From the cell containing the given text, extract its center point as (x, y) coordinate. 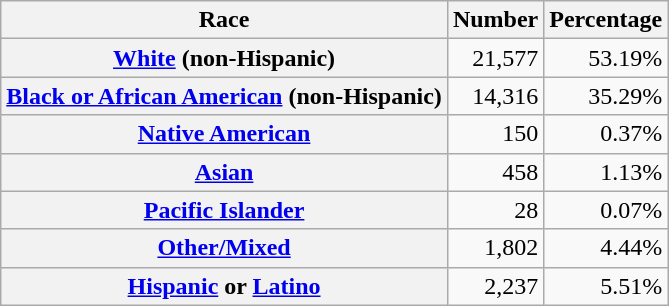
14,316 (495, 96)
Other/Mixed (224, 248)
53.19% (606, 58)
White (non-Hispanic) (224, 58)
0.37% (606, 134)
28 (495, 210)
Pacific Islander (224, 210)
458 (495, 172)
0.07% (606, 210)
Black or African American (non-Hispanic) (224, 96)
Race (224, 20)
21,577 (495, 58)
Number (495, 20)
Hispanic or Latino (224, 286)
1.13% (606, 172)
150 (495, 134)
5.51% (606, 286)
4.44% (606, 248)
2,237 (495, 286)
Percentage (606, 20)
1,802 (495, 248)
Asian (224, 172)
35.29% (606, 96)
Native American (224, 134)
